Determine the (X, Y) coordinate at the center of the cell enclosing the given text.  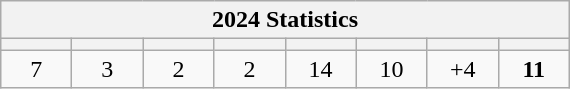
+4 (462, 69)
11 (534, 69)
14 (320, 69)
3 (108, 69)
7 (36, 69)
2024 Statistics (285, 20)
10 (392, 69)
